Pinpoint the cell where the given text exists, returning its (X, Y) midpoint coordinate. 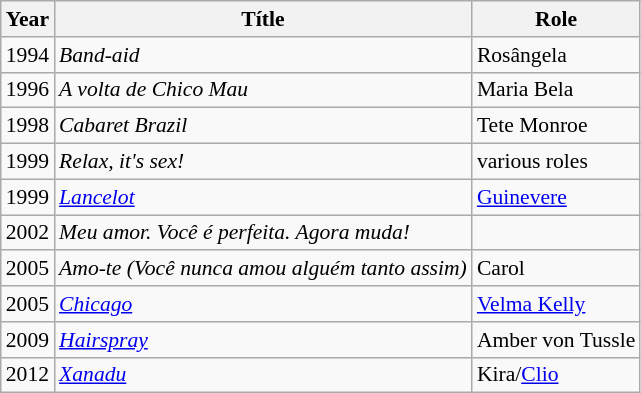
2009 (28, 340)
Tete Monroe (556, 126)
Relax, it's sex! (263, 162)
A volta de Chico Mau (263, 90)
Xanadu (263, 375)
Velma Kelly (556, 304)
Carol (556, 269)
Maria Bela (556, 90)
Chicago (263, 304)
Role (556, 19)
Hairspray (263, 340)
1994 (28, 55)
Rosângela (556, 55)
Year (28, 19)
2012 (28, 375)
1996 (28, 90)
Cabaret Brazil (263, 126)
2002 (28, 233)
1998 (28, 126)
Títle (263, 19)
Guinevere (556, 197)
Amo-te (Você nunca amou alguém tanto assim) (263, 269)
Amber von Tussle (556, 340)
Kira/Clio (556, 375)
various roles (556, 162)
Meu amor. Você é perfeita. Agora muda! (263, 233)
Lancelot (263, 197)
Band-aid (263, 55)
